Detect which cell encompasses the target text, then output its (x, y) center coordinate. 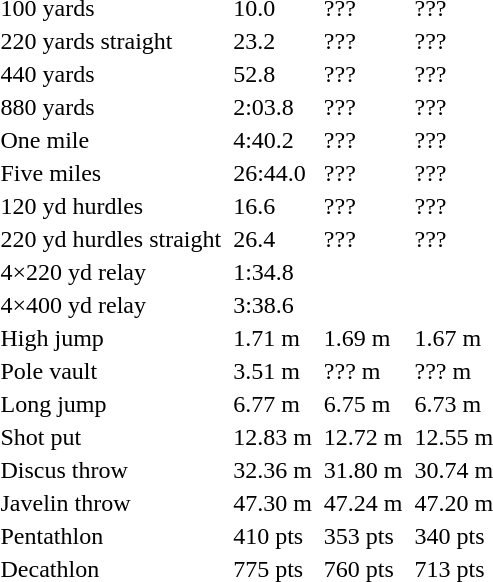
6.77 m (273, 404)
410 pts (273, 536)
12.83 m (273, 437)
3.51 m (273, 371)
47.24 m (363, 503)
2:03.8 (273, 107)
??? m (363, 371)
31.80 m (363, 470)
1:34.8 (273, 272)
1.69 m (363, 338)
12.72 m (363, 437)
32.36 m (273, 470)
47.30 m (273, 503)
16.6 (273, 206)
23.2 (273, 41)
52.8 (273, 74)
353 pts (363, 536)
4:40.2 (273, 140)
26:44.0 (273, 173)
6.75 m (363, 404)
26.4 (273, 239)
1.71 m (273, 338)
3:38.6 (273, 305)
